Return (X, Y) of the center of cell containing provided text 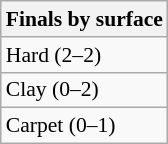
Clay (0–2) (84, 90)
Carpet (0–1) (84, 126)
Hard (2–2) (84, 55)
Finals by surface (84, 19)
